Pinpoint the cell where the given text exists, returning its (x, y) midpoint coordinate. 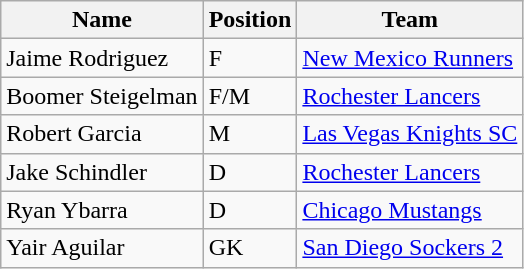
Boomer Steigelman (102, 96)
Ryan Ybarra (102, 210)
Chicago Mustangs (410, 210)
San Diego Sockers 2 (410, 248)
Robert Garcia (102, 134)
Jaime Rodriguez (102, 58)
F (250, 58)
Name (102, 20)
F/M (250, 96)
Team (410, 20)
GK (250, 248)
M (250, 134)
Las Vegas Knights SC (410, 134)
Yair Aguilar (102, 248)
Position (250, 20)
Jake Schindler (102, 172)
New Mexico Runners (410, 58)
